Identify which cell holds the provided text, then report its (x, y) central coordinate. 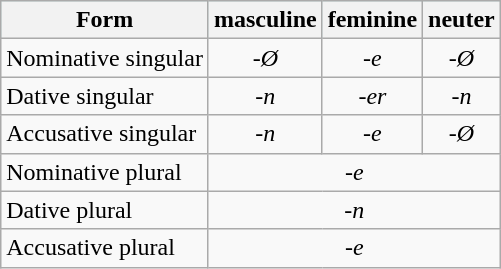
Nominative singular (105, 58)
neuter (462, 20)
Accusative plural (105, 248)
Nominative plural (105, 172)
Dative singular (105, 96)
Dative plural (105, 210)
Accusative singular (105, 134)
-er (372, 96)
feminine (372, 20)
Form (105, 20)
masculine (265, 20)
